Scan for the cell matching the given text and deliver its (X, Y) coordinate at center. 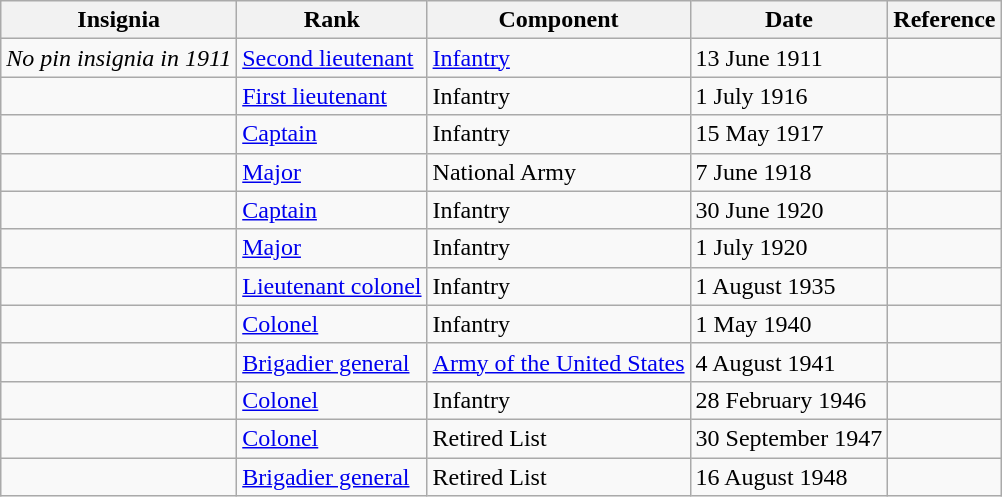
Insignia (119, 20)
Date (789, 20)
No pin insignia in 1911 (119, 58)
7 June 1918 (789, 172)
28 February 1946 (789, 400)
1 May 1940 (789, 324)
Army of the United States (558, 362)
4 August 1941 (789, 362)
1 July 1916 (789, 96)
30 June 1920 (789, 210)
1 July 1920 (789, 248)
Component (558, 20)
30 September 1947 (789, 438)
Second lieutenant (332, 58)
Rank (332, 20)
Reference (944, 20)
Lieutenant colonel (332, 286)
National Army (558, 172)
15 May 1917 (789, 134)
13 June 1911 (789, 58)
1 August 1935 (789, 286)
First lieutenant (332, 96)
16 August 1948 (789, 477)
